Extract the [X, Y] coordinate from the center of the cell holding the provided text.  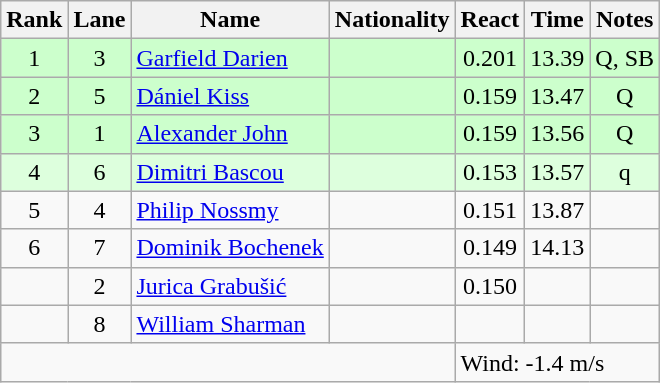
Alexander John [230, 134]
William Sharman [230, 324]
8 [100, 324]
13.56 [558, 134]
13.87 [558, 210]
0.150 [490, 286]
Name [230, 20]
Q, SB [625, 58]
13.47 [558, 96]
13.57 [558, 172]
0.201 [490, 58]
Dániel Kiss [230, 96]
React [490, 20]
Lane [100, 20]
Jurica Grabušić [230, 286]
Nationality [392, 20]
q [625, 172]
13.39 [558, 58]
Garfield Darien [230, 58]
Time [558, 20]
Dominik Bochenek [230, 248]
Dimitri Bascou [230, 172]
Wind: -1.4 m/s [558, 362]
7 [100, 248]
Notes [625, 20]
0.149 [490, 248]
0.151 [490, 210]
Philip Nossmy [230, 210]
14.13 [558, 248]
Rank [34, 20]
0.153 [490, 172]
